Capture the cell that displays the provided text and extract its [x, y] central coordinate. 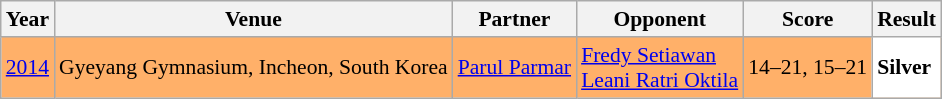
Parul Parmar [514, 68]
Venue [254, 19]
Score [808, 19]
14–21, 15–21 [808, 68]
2014 [28, 68]
Opponent [660, 19]
Silver [906, 68]
Fredy Setiawan Leani Ratri Oktila [660, 68]
Result [906, 19]
Partner [514, 19]
Year [28, 19]
Gyeyang Gymnasium, Incheon, South Korea [254, 68]
